For the text-containing cell, return its midpoint in [x, y] coordinate format. 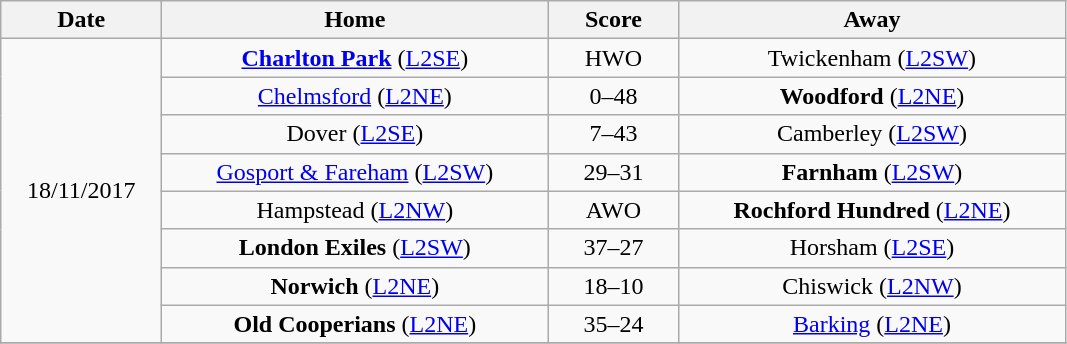
Charlton Park (L2SE) [355, 58]
18–10 [614, 286]
Farnham (L2SW) [872, 172]
Away [872, 20]
Dover (L2SE) [355, 134]
Chelmsford (L2NE) [355, 96]
18/11/2017 [82, 191]
Barking (L2NE) [872, 324]
Chiswick (L2NW) [872, 286]
7–43 [614, 134]
Old Cooperians (L2NE) [355, 324]
Hampstead (L2NW) [355, 210]
29–31 [614, 172]
London Exiles (L2SW) [355, 248]
AWO [614, 210]
Horsham (L2SE) [872, 248]
HWO [614, 58]
0–48 [614, 96]
Camberley (L2SW) [872, 134]
Date [82, 20]
Score [614, 20]
Home [355, 20]
Gosport & Fareham (L2SW) [355, 172]
Norwich (L2NE) [355, 286]
Woodford (L2NE) [872, 96]
Rochford Hundred (L2NE) [872, 210]
Twickenham (L2SW) [872, 58]
35–24 [614, 324]
37–27 [614, 248]
